Return the (x, y) coordinate for the center point of the cell that contains the specified text.  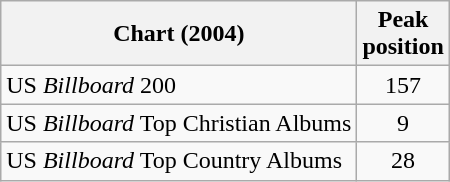
Chart (2004) (179, 34)
US Billboard 200 (179, 85)
US Billboard Top Country Albums (179, 161)
Peakposition (403, 34)
28 (403, 161)
157 (403, 85)
9 (403, 123)
US Billboard Top Christian Albums (179, 123)
